From the cell containing the given text, extract its center point as [X, Y] coordinate. 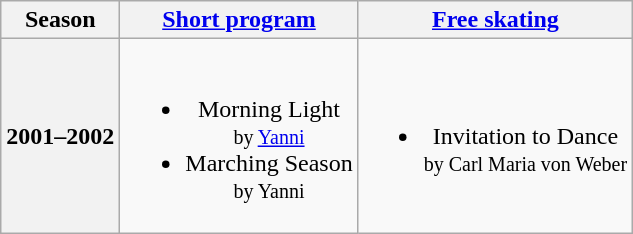
Invitation to Dance by Carl Maria von Weber [495, 136]
Morning Light by Yanni Marching Season by Yanni [239, 136]
Season [60, 20]
2001–2002 [60, 136]
Free skating [495, 20]
Short program [239, 20]
